Provide the [x, y] coordinate of the cell's center where the given text is located.  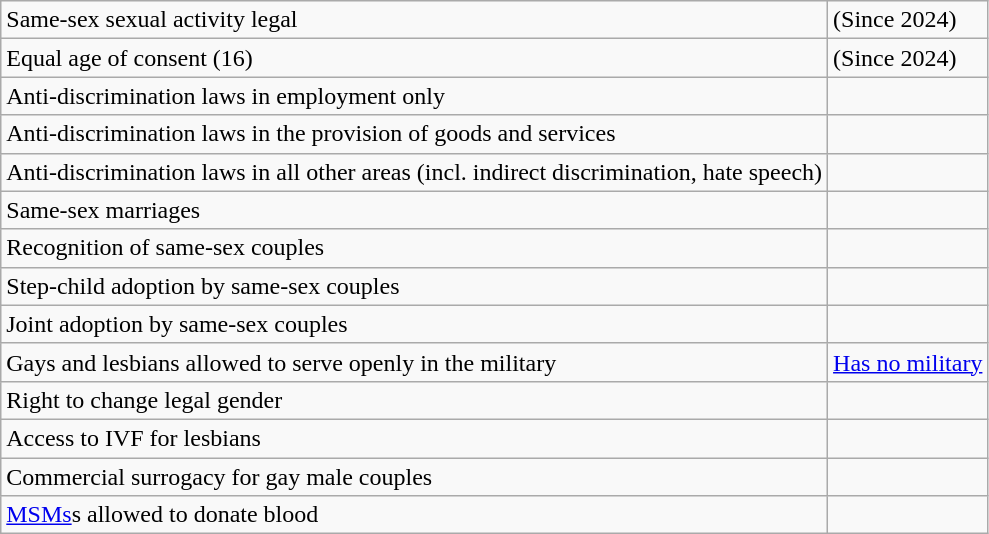
Anti-discrimination laws in all other areas (incl. indirect discrimination, hate speech) [414, 172]
Joint adoption by same-sex couples [414, 324]
Same-sex marriages [414, 210]
Gays and lesbians allowed to serve openly in the military [414, 362]
Same-sex sexual activity legal [414, 20]
Recognition of same-sex couples [414, 248]
Anti-discrimination laws in employment only [414, 96]
Equal age of consent (16) [414, 58]
Anti-discrimination laws in the provision of goods and services [414, 134]
Access to IVF for lesbians [414, 438]
Has no military [908, 362]
Commercial surrogacy for gay male couples [414, 477]
MSMss allowed to donate blood [414, 515]
Right to change legal gender [414, 400]
Step-child adoption by same-sex couples [414, 286]
